Determine the [X, Y] coordinate at the center of the cell enclosing the given text.  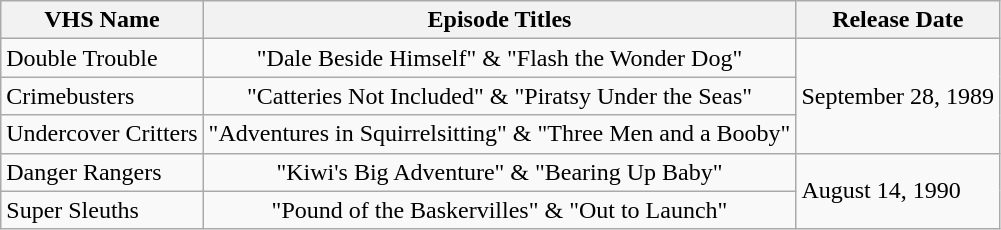
Double Trouble [102, 58]
"Pound of the Baskervilles" & "Out to Launch" [500, 210]
"Kiwi's Big Adventure" & "Bearing Up Baby" [500, 172]
Episode Titles [500, 20]
September 28, 1989 [898, 96]
"Adventures in Squirrelsitting" & "Three Men and a Booby" [500, 134]
"Catteries Not Included" & "Piratsy Under the Seas" [500, 96]
August 14, 1990 [898, 191]
"Dale Beside Himself" & "Flash the Wonder Dog" [500, 58]
Crimebusters [102, 96]
Release Date [898, 20]
Undercover Critters [102, 134]
Danger Rangers [102, 172]
Super Sleuths [102, 210]
VHS Name [102, 20]
